Identify which cell holds the provided text, then report its [X, Y] central coordinate. 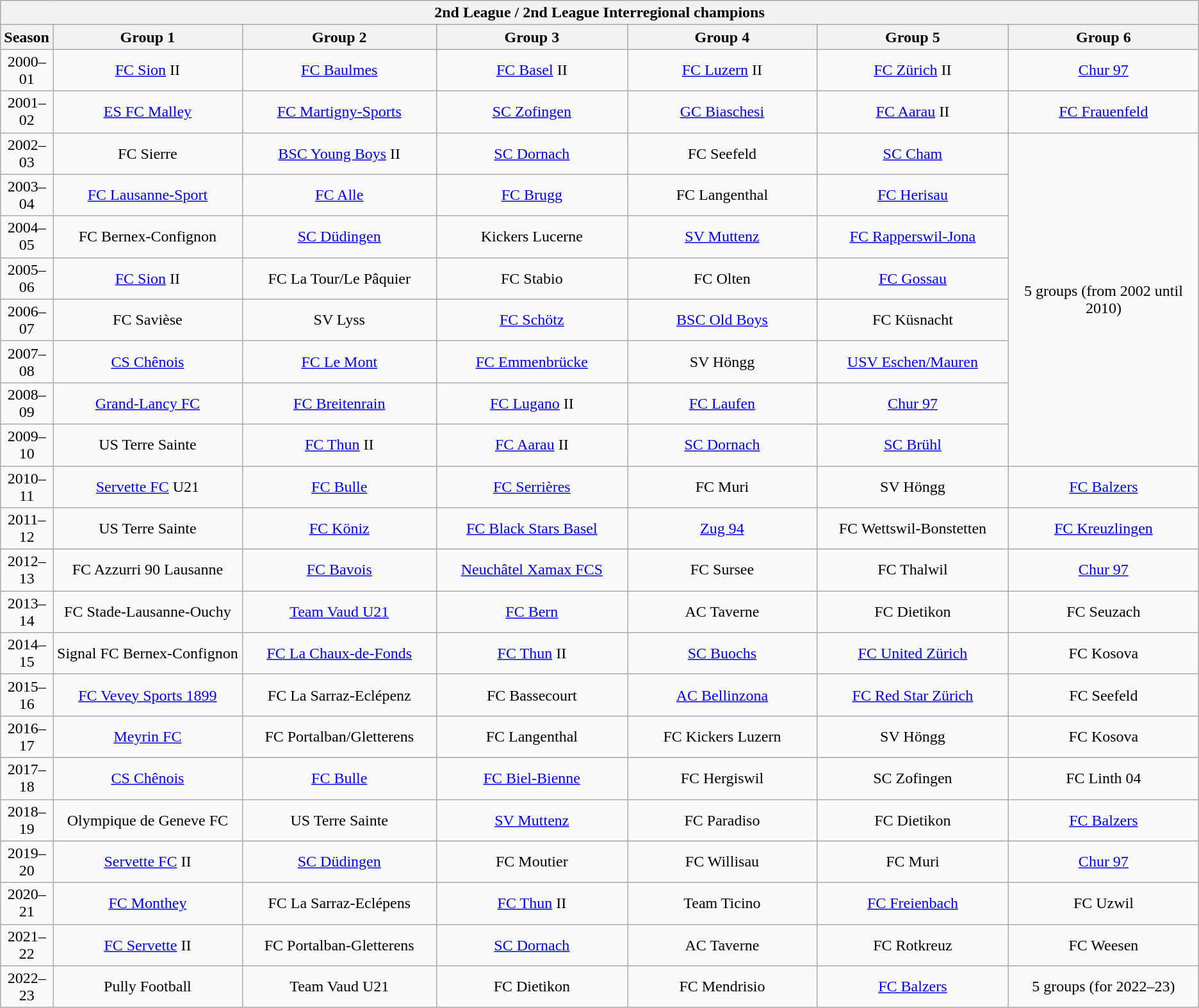
FC Monthey [147, 903]
SC Cham [912, 154]
2010–11 [27, 487]
FC Freienbach [912, 903]
5 groups (for 2022–23) [1104, 986]
Season [27, 37]
FC Bernex-Confignon [147, 237]
FC La Sarraz-Eclépens [339, 903]
FC Köniz [339, 529]
2nd League / 2nd League Interregional champions [599, 13]
SC Buochs [722, 653]
2020–21 [27, 903]
2019–20 [27, 862]
FC Portalban/Gletterens [339, 736]
FC Lugano II [532, 403]
FC Alle [339, 195]
2012–13 [27, 570]
FC Savièse [147, 320]
2001–02 [27, 111]
FC Biel-Bienne [532, 779]
AC Bellinzona [722, 695]
FC Gossau [912, 278]
Grand-Lancy FC [147, 403]
2002–03 [27, 154]
FC Black Stars Basel [532, 529]
Group 3 [532, 37]
Pully Football [147, 986]
FC Küsnacht [912, 320]
Team Ticino [722, 903]
2017–18 [27, 779]
ES FC Malley [147, 111]
FC Vevey Sports 1899 [147, 695]
FC Linth 04 [1104, 779]
Zug 94 [722, 529]
FC Weesen [1104, 945]
FC Rotkreuz [912, 945]
2003–04 [27, 195]
Group 4 [722, 37]
FC Uzwil [1104, 903]
Group 5 [912, 37]
FC Wettswil-Bonstetten [912, 529]
FC Kreuzlingen [1104, 529]
FC Moutier [532, 862]
FC Bavois [339, 570]
SC Brühl [912, 444]
FC Le Mont [339, 361]
FC Breitenrain [339, 403]
FC Rapperswil-Jona [912, 237]
Kickers Lucerne [532, 237]
FC Portalban-Gletterens [339, 945]
FC Schötz [532, 320]
2022–23 [27, 986]
2000–01 [27, 70]
2006–07 [27, 320]
GC Biaschesi [722, 111]
FC Thalwil [912, 570]
2005–06 [27, 278]
2015–16 [27, 695]
BSC Young Boys II [339, 154]
2004–05 [27, 237]
FC Servette II [147, 945]
FC Paradiso [722, 820]
2009–10 [27, 444]
FC La Sarraz-Eclépenz [339, 695]
FC Seuzach [1104, 612]
FC Kickers Luzern [722, 736]
Neuchâtel Xamax FCS [532, 570]
2013–14 [27, 612]
FC Sierre [147, 154]
Meyrin FC [147, 736]
FC Willisau [722, 862]
2007–08 [27, 361]
FC Martigny-Sports [339, 111]
FC Frauenfeld [1104, 111]
Olympique de Geneve FC [147, 820]
FC Mendrisio [722, 986]
Group 2 [339, 37]
5 groups (from 2002 until 2010) [1104, 299]
FC Basel II [532, 70]
USV Eschen/Mauren [912, 361]
Servette FC II [147, 862]
FC Emmenbrücke [532, 361]
FC Laufen [722, 403]
Group 1 [147, 37]
2008–09 [27, 403]
FC La Tour/Le Pâquier [339, 278]
FC Bassecourt [532, 695]
FC Lausanne-Sport [147, 195]
FC Zürich II [912, 70]
FC United Zürich [912, 653]
Servette FC U21 [147, 487]
BSC Old Boys [722, 320]
FC Sursee [722, 570]
2021–22 [27, 945]
Group 6 [1104, 37]
FC Hergiswil [722, 779]
2016–17 [27, 736]
FC Brugg [532, 195]
FC Bern [532, 612]
FC Red Star Zürich [912, 695]
FC Herisau [912, 195]
2014–15 [27, 653]
FC La Chaux-de-Fonds [339, 653]
2018–19 [27, 820]
FC Luzern II [722, 70]
FC Olten [722, 278]
FC Stade-Lausanne-Ouchy [147, 612]
2011–12 [27, 529]
FC Baulmes [339, 70]
FC Azzurri 90 Lausanne [147, 570]
FC Stabio [532, 278]
SV Lyss [339, 320]
Signal FC Bernex-Confignon [147, 653]
FC Serrières [532, 487]
